Output the [x, y] coordinate of the center of the cell containing the given text.  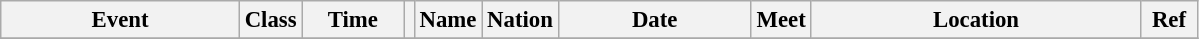
Nation [520, 20]
Event [120, 20]
Ref [1169, 20]
Meet [781, 20]
Date [654, 20]
Location [976, 20]
Class [270, 20]
Name [448, 20]
Time [353, 20]
